Search for the cell housing the specified text and yield its (X, Y) center coordinate. 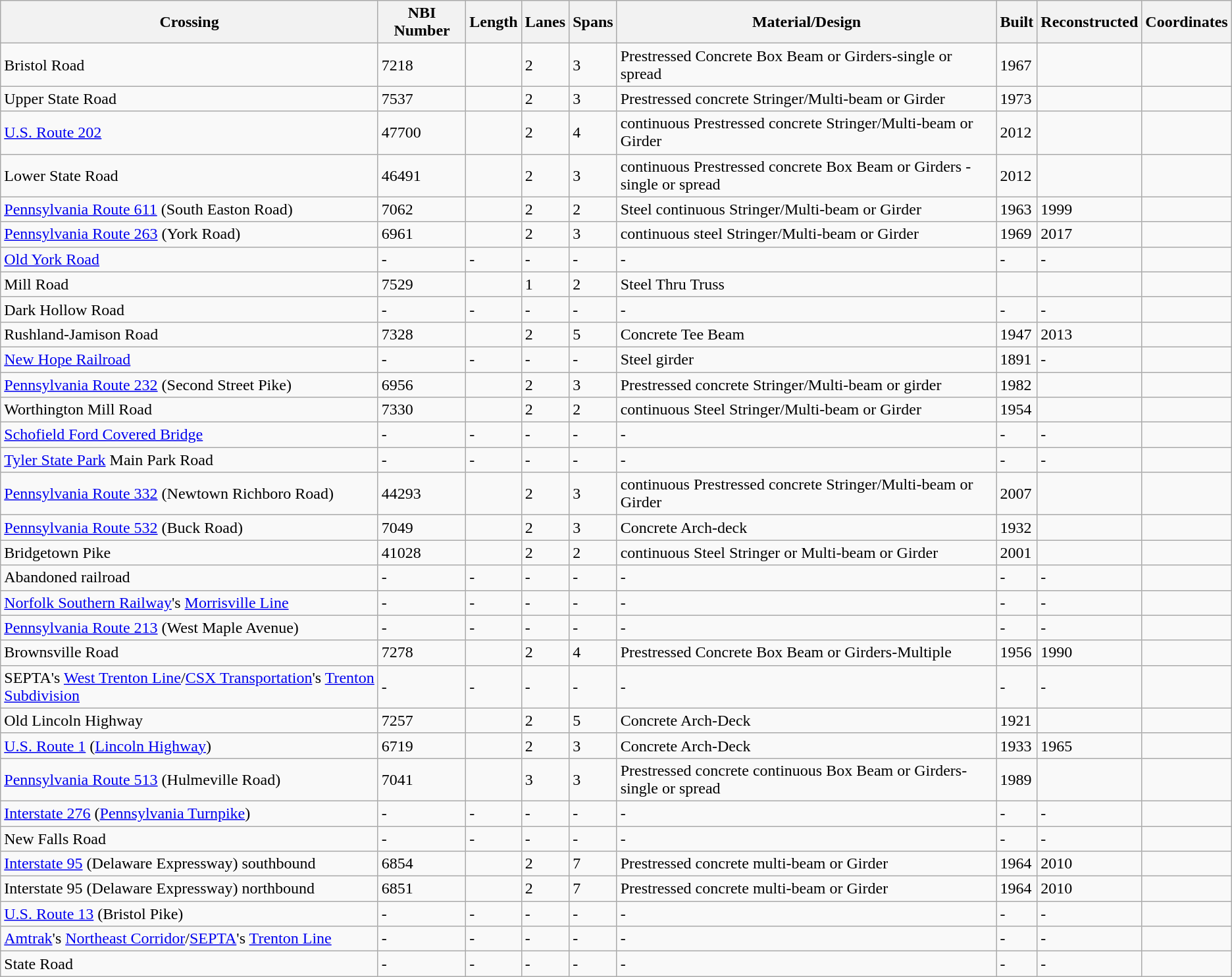
Reconstructed (1090, 22)
7328 (422, 334)
1947 (1017, 334)
continuous Steel Stringer/Multi-beam or Girder (807, 410)
Prestressed Concrete Box Beam or Girders-Multiple (807, 653)
Spans (593, 22)
7257 (422, 720)
Interstate 95 (Delaware Expressway) southbound (190, 864)
Pennsylvania Route 611 (South Easton Road) (190, 209)
Brownsville Road (190, 653)
State Road (190, 964)
Schofield Ford Covered Bridge (190, 435)
1933 (1017, 745)
Prestressed concrete continuous Box Beam or Girders-single or spread (807, 779)
SEPTA's West Trenton Line/CSX Transportation's Trenton Subdivision (190, 687)
46491 (422, 175)
Material/Design (807, 22)
41028 (422, 553)
1963 (1017, 209)
1990 (1090, 653)
Tyler State Park Main Park Road (190, 460)
Prestressed concrete Stringer/Multi-beam or girder (807, 385)
1982 (1017, 385)
1 (545, 284)
44293 (422, 493)
2007 (1017, 493)
Amtrak's Northeast Corridor/SEPTA's Trenton Line (190, 939)
1973 (1017, 99)
New Hope Railroad (190, 359)
Crossing (190, 22)
47700 (422, 133)
Pennsylvania Route 232 (Second Street Pike) (190, 385)
Old York Road (190, 259)
Interstate 276 (Pennsylvania Turnpike) (190, 813)
Mill Road (190, 284)
2017 (1090, 234)
Pennsylvania Route 532 (Buck Road) (190, 528)
U.S. Route 1 (Lincoln Highway) (190, 745)
Bristol Road (190, 64)
6719 (422, 745)
2013 (1090, 334)
6956 (422, 385)
Bridgetown Pike (190, 553)
7218 (422, 64)
Coordinates (1187, 22)
1969 (1017, 234)
Length (494, 22)
Dark Hollow Road (190, 309)
Upper State Road (190, 99)
NBI Number (422, 22)
6961 (422, 234)
7278 (422, 653)
Abandoned railroad (190, 578)
6851 (422, 889)
Pennsylvania Route 513 (Hulmeville Road) (190, 779)
Concrete Arch-deck (807, 528)
Concrete Tee Beam (807, 334)
U.S. Route 13 (Bristol Pike) (190, 914)
Lower State Road (190, 175)
Worthington Mill Road (190, 410)
2001 (1017, 553)
1967 (1017, 64)
Pennsylvania Route 263 (York Road) (190, 234)
Old Lincoln Highway (190, 720)
Pennsylvania Route 213 (West Maple Avenue) (190, 628)
Pennsylvania Route 332 (Newtown Richboro Road) (190, 493)
Norfolk Southern Railway's Morrisville Line (190, 603)
continuous steel Stringer/Multi-beam or Girder (807, 234)
1999 (1090, 209)
6854 (422, 864)
7062 (422, 209)
Built (1017, 22)
Prestressed concrete Stringer/Multi-beam or Girder (807, 99)
continuous Prestressed concrete Box Beam or Girders - single or spread (807, 175)
Steel girder (807, 359)
7041 (422, 779)
7330 (422, 410)
Prestressed Concrete Box Beam or Girders-single or spread (807, 64)
Interstate 95 (Delaware Expressway) northbound (190, 889)
7529 (422, 284)
1891 (1017, 359)
1965 (1090, 745)
Lanes (545, 22)
7049 (422, 528)
1989 (1017, 779)
1932 (1017, 528)
Steel continuous Stringer/Multi-beam or Girder (807, 209)
Rushland-Jamison Road (190, 334)
U.S. Route 202 (190, 133)
1956 (1017, 653)
1921 (1017, 720)
7537 (422, 99)
continuous Steel Stringer or Multi-beam or Girder (807, 553)
Steel Thru Truss (807, 284)
1954 (1017, 410)
New Falls Road (190, 839)
